Identify which cell holds the provided text, then report its (X, Y) central coordinate. 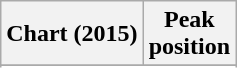
Peakposition (189, 34)
Chart (2015) (72, 34)
